Detect which cell encompasses the target text, then output its (X, Y) center coordinate. 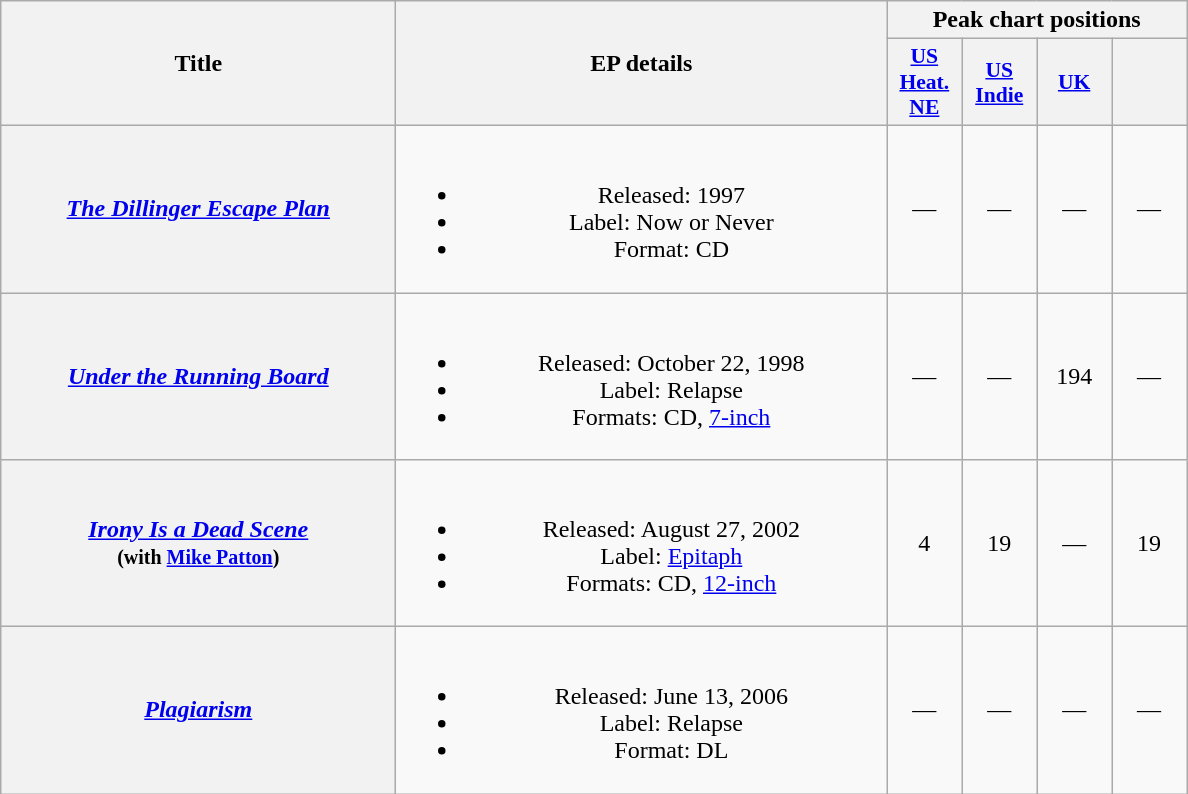
USHeat.NE (924, 82)
Peak chart positions (1037, 20)
The Dillinger Escape Plan (198, 208)
Plagiarism (198, 710)
194 (1074, 376)
Released: August 27, 2002Label: EpitaphFormats: CD, 12-inch (642, 544)
Irony Is a Dead Scene(with Mike Patton) (198, 544)
USIndie (1000, 82)
4 (924, 544)
EP details (642, 64)
Released: October 22, 1998Label: RelapseFormats: CD, 7-inch (642, 376)
Released: 1997Label: Now or NeverFormat: CD (642, 208)
UK (1074, 82)
Released: June 13, 2006Label: RelapseFormat: DL (642, 710)
Under the Running Board (198, 376)
Title (198, 64)
